Detect which cell encompasses the target text, then output its (x, y) center coordinate. 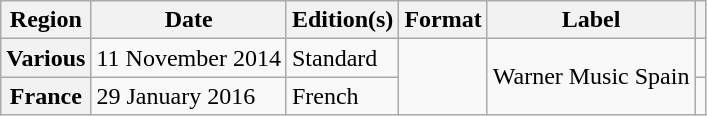
French (342, 96)
France (46, 96)
Format (443, 20)
11 November 2014 (188, 58)
Region (46, 20)
29 January 2016 (188, 96)
Standard (342, 58)
Label (591, 20)
Edition(s) (342, 20)
Various (46, 58)
Warner Music Spain (591, 77)
Date (188, 20)
